For the text-containing cell, return its midpoint in [x, y] coordinate format. 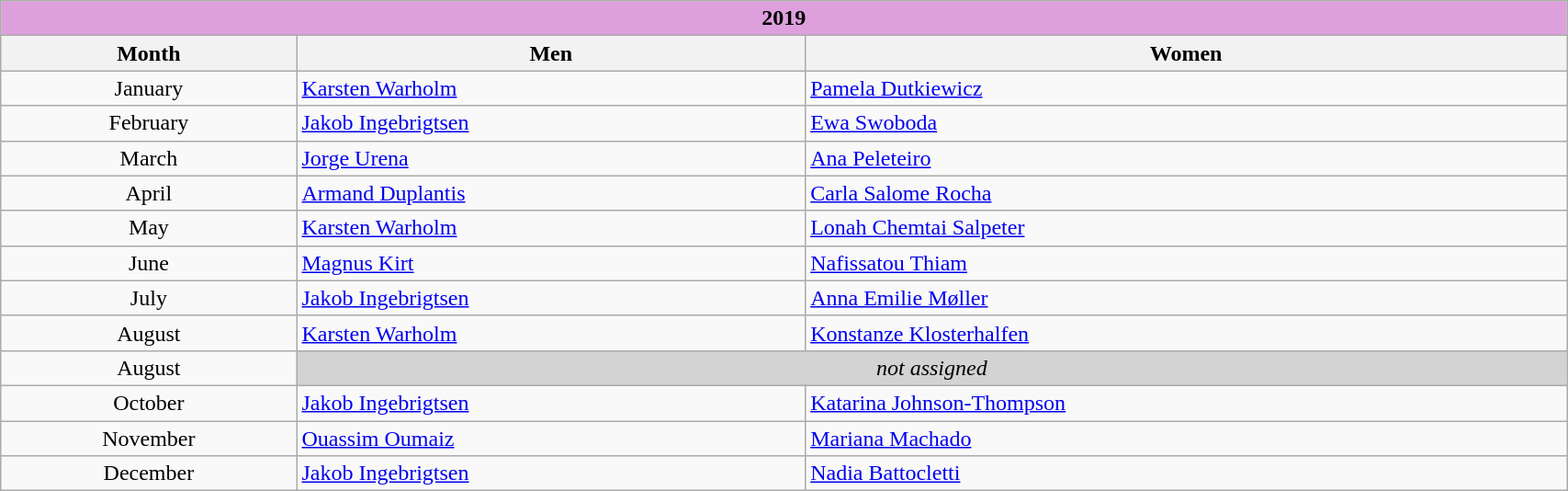
Jorge Urena [551, 158]
Armand Duplantis [551, 193]
June [149, 263]
April [149, 193]
November [149, 439]
February [149, 123]
Lonah Chemtai Salpeter [1187, 228]
Women [1187, 53]
March [149, 158]
Mariana Machado [1187, 439]
December [149, 474]
Anna Emilie Møller [1187, 298]
Ana Peleteiro [1187, 158]
Magnus Kirt [551, 263]
July [149, 298]
October [149, 403]
Katarina Johnson-Thompson [1187, 403]
Nafissatou Thiam [1187, 263]
January [149, 88]
Carla Salome Rocha [1187, 193]
2019 [784, 18]
Ouassim Oumaiz [551, 439]
Nadia Battocletti [1187, 474]
Month [149, 53]
Konstanze Klosterhalfen [1187, 333]
Ewa Swoboda [1187, 123]
not assigned [931, 368]
May [149, 228]
Pamela Dutkiewicz [1187, 88]
Men [551, 53]
